Return (x, y) of the center of cell containing provided text 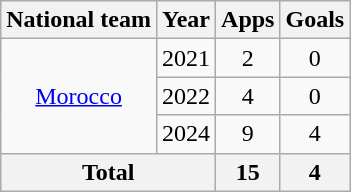
Apps (248, 20)
Year (186, 20)
Total (108, 172)
2021 (186, 58)
Morocco (79, 96)
2 (248, 58)
2022 (186, 96)
9 (248, 134)
National team (79, 20)
Goals (315, 20)
15 (248, 172)
2024 (186, 134)
